Provide the (x, y) coordinate of the cell's center where the given text is located.  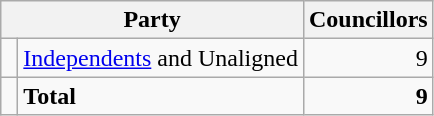
Total (161, 96)
Independents and Unaligned (161, 58)
Councillors (368, 20)
Party (152, 20)
